Detect which cell encompasses the target text, then output its [x, y] center coordinate. 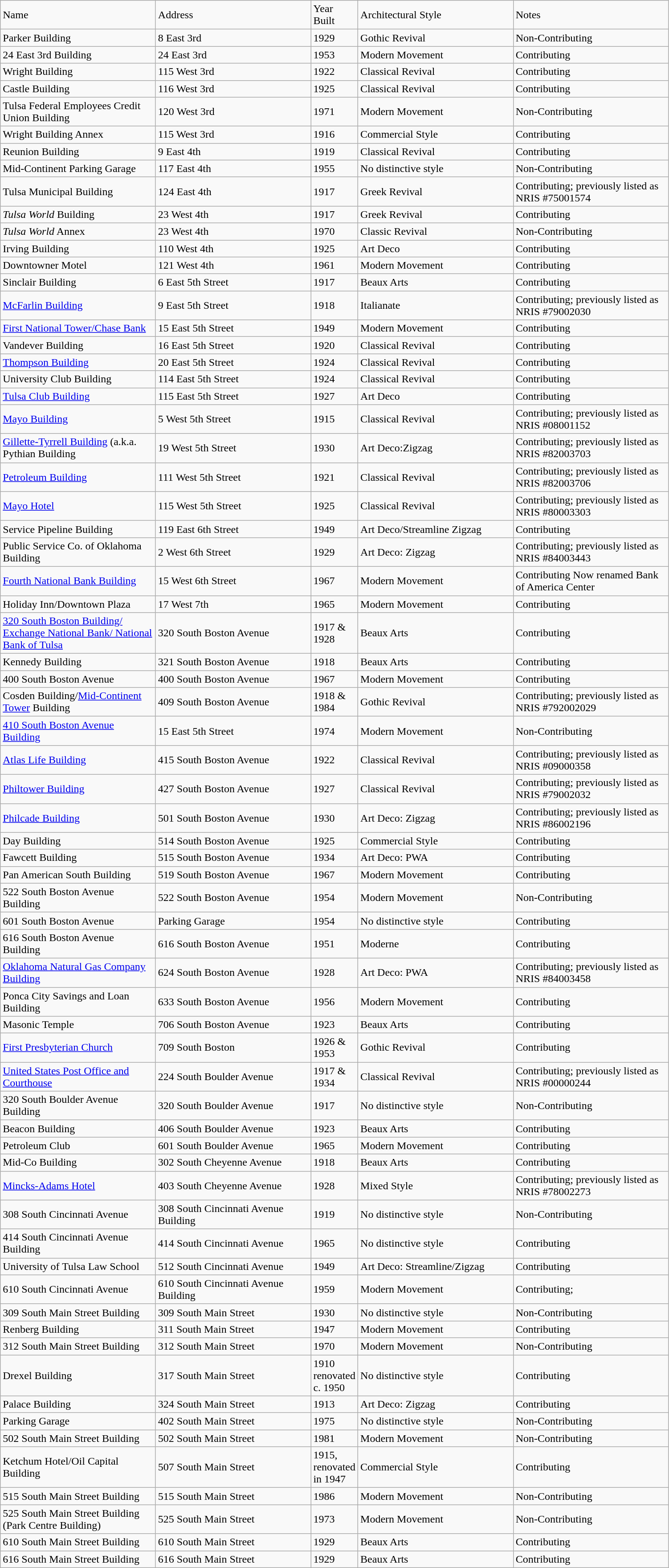
Contributing; [591, 1290]
Tulsa World Annex [78, 231]
119 East 6th Street [233, 529]
1974 [334, 731]
1956 [334, 1002]
610 South Cincinnati Avenue [78, 1290]
1947 [334, 1329]
Contributing; previously listed as NRIS #78002273 [591, 1185]
Mid-Continent Parking Garage [78, 168]
633 South Boston Avenue [233, 1002]
20 East 5th Street [233, 362]
616 South Boston Avenue Building [78, 944]
Atlas Life Building [78, 760]
427 South Boston Avenue [233, 789]
Palace Building [78, 1404]
24 East 3rd Building [78, 55]
Vandever Building [78, 345]
Art Deco/Streamline Zigzag [436, 529]
Contributing; previously listed as NRIS #82003703 [591, 448]
522 South Boston Avenue Building [78, 897]
Holiday Inn/Downtown Plaza [78, 604]
709 South Boston [233, 1048]
Tulsa Club Building [78, 396]
312 South Main Street Building [78, 1346]
224 South Boulder Avenue [233, 1077]
320 South Boulder Avenue Building [78, 1106]
16 East 5th Street [233, 345]
Tulsa Federal Employees Credit Union Building [78, 111]
309 South Main Street [233, 1312]
24 East 3rd [233, 55]
1910 renovated c. 1950 [334, 1375]
Cosden Building/Mid-Continent Tower Building [78, 702]
406 South Boulder Avenue [233, 1129]
502 South Main Street Building [78, 1438]
616 South Main Street [233, 1559]
1973 [334, 1519]
Contributing; previously listed as NRIS #79002030 [591, 306]
519 South Boston Avenue [233, 875]
University of Tulsa Law School [78, 1266]
1918 & 1984 [334, 702]
1916 [334, 135]
15 West 6th Street [233, 581]
1913 [334, 1404]
Reunion Building [78, 151]
601 South Boulder Avenue [233, 1146]
Classic Revival [436, 231]
Public Service Co. of Oklahoma Building [78, 552]
Parker Building [78, 38]
Contributing; previously listed as NRIS #08001152 [591, 419]
1926 & 1953 [334, 1048]
Contributing; previously listed as NRIS #82003706 [591, 477]
507 South Main Street [233, 1467]
624 South Boston Avenue [233, 972]
19 West 5th Street [233, 448]
Sinclair Building [78, 282]
616 South Boston Avenue [233, 944]
110 West 4th [233, 248]
Contributing; previously listed as NRIS #75001574 [591, 192]
1917 & 1928 [334, 633]
410 South Boston Avenue Building [78, 731]
Contributing; previously listed as NRIS #09000358 [591, 760]
311 South Main Street [233, 1329]
415 South Boston Avenue [233, 760]
Fawcett Building [78, 858]
312 South Main Street [233, 1346]
115 East 5th Street [233, 396]
Wright Building Annex [78, 135]
324 South Main Street [233, 1404]
512 South Cincinnati Avenue [233, 1266]
Contributing Now renamed Bank of America Center [591, 581]
121 West 4th [233, 266]
115 West 5th Street [233, 506]
1920 [334, 345]
Philtower Building [78, 789]
1915, renovated in 1947 [334, 1467]
5 West 5th Street [233, 419]
Ponca City Savings and Loan Building [78, 1002]
514 South Boston Avenue [233, 841]
McFarlin Building [78, 306]
1986 [334, 1496]
610 South Cincinnati Avenue Building [233, 1290]
302 South Cheyenne Avenue [233, 1163]
414 South Cincinnati Avenue [233, 1243]
Philcade Building [78, 818]
2 West 6th Street [233, 552]
525 South Main Street [233, 1519]
120 West 3rd [233, 111]
Beacon Building [78, 1129]
1921 [334, 477]
1955 [334, 168]
320 South Boston Building/ Exchange National Bank/ National Bank of Tulsa [78, 633]
317 South Main Street [233, 1375]
Architectural Style [436, 15]
Ketchum Hotel/Oil Capital Building [78, 1467]
Petroleum Club [78, 1146]
1917 & 1934 [334, 1077]
Masonic Temple [78, 1025]
Art Deco:Zigzag [436, 448]
1959 [334, 1290]
Renberg Building [78, 1329]
Service Pipeline Building [78, 529]
Irving Building [78, 248]
United States Post Office and Courthouse [78, 1077]
Castle Building [78, 89]
308 South Cincinnati Avenue [78, 1215]
Oklahoma Natural Gas Company Building [78, 972]
515 South Main Street Building [78, 1496]
309 South Main Street Building [78, 1312]
114 East 5th Street [233, 379]
Contributing; previously listed as NRIS #86002196 [591, 818]
320 South Boulder Avenue [233, 1106]
1953 [334, 55]
17 West 7th [233, 604]
Contributing; previously listed as NRIS #84003443 [591, 552]
1981 [334, 1438]
515 South Boston Avenue [233, 858]
1961 [334, 266]
522 South Boston Avenue [233, 897]
Mixed Style [436, 1185]
9 East 5th Street [233, 306]
117 East 4th [233, 168]
601 South Boston Avenue [78, 921]
Mayo Building [78, 419]
Mid-Co Building [78, 1163]
308 South Cincinnati Avenue Building [233, 1215]
Notes [591, 15]
Art Deco: Streamline/Zigzag [436, 1266]
8 East 3rd [233, 38]
University Club Building [78, 379]
402 South Main Street [233, 1421]
111 West 5th Street [233, 477]
124 East 4th [233, 192]
502 South Main Street [233, 1438]
Downtowner Motel [78, 266]
Fourth National Bank Building [78, 581]
Year Built [334, 15]
Contributing; previously listed as NRIS #792002029 [591, 702]
Name [78, 15]
Mayo Hotel [78, 506]
Italianate [436, 306]
Moderne [436, 944]
1951 [334, 944]
610 South Main Street [233, 1542]
320 South Boston Avenue [233, 633]
Mincks-Adams Hotel [78, 1185]
321 South Boston Avenue [233, 662]
610 South Main Street Building [78, 1542]
Kennedy Building [78, 662]
616 South Main Street Building [78, 1559]
Day Building [78, 841]
525 South Main Street Building (Park Centre Building) [78, 1519]
Address [233, 15]
403 South Cheyenne Avenue [233, 1185]
501 South Boston Avenue [233, 818]
First National Tower/Chase Bank [78, 328]
Drexel Building [78, 1375]
1975 [334, 1421]
1915 [334, 419]
Tulsa World Building [78, 214]
1971 [334, 111]
414 South Cincinnati Avenue Building [78, 1243]
9 East 4th [233, 151]
116 West 3rd [233, 89]
6 East 5th Street [233, 282]
Contributing; previously listed as NRIS #79002032 [591, 789]
515 South Main Street [233, 1496]
Pan American South Building [78, 875]
Petroleum Building [78, 477]
Contributing; previously listed as NRIS #80003303 [591, 506]
409 South Boston Avenue [233, 702]
Tulsa Municipal Building [78, 192]
1934 [334, 858]
Wright Building [78, 72]
Contributing; previously listed as NRIS #00000244 [591, 1077]
First Presbyterian Church [78, 1048]
Thompson Building [78, 362]
Gillette-Tyrrell Building (a.k.a. Pythian Building [78, 448]
706 South Boston Avenue [233, 1025]
Contributing; previously listed as NRIS #84003458 [591, 972]
